Return (x, y) of the center of cell containing provided text 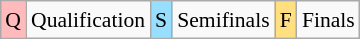
S (161, 20)
Semifinals (223, 20)
Finals (328, 20)
F (286, 20)
Qualification (88, 20)
Q (13, 20)
